Determine the [x, y] coordinate at the center of the cell enclosing the given text.  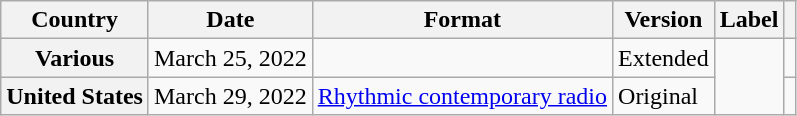
March 25, 2022 [230, 58]
United States [75, 96]
Rhythmic contemporary radio [462, 96]
March 29, 2022 [230, 96]
Country [75, 20]
Label [749, 20]
Format [462, 20]
Version [664, 20]
Extended [664, 58]
Date [230, 20]
Various [75, 58]
Original [664, 96]
